Extract the (x, y) coordinate from the center of the cell holding the provided text.  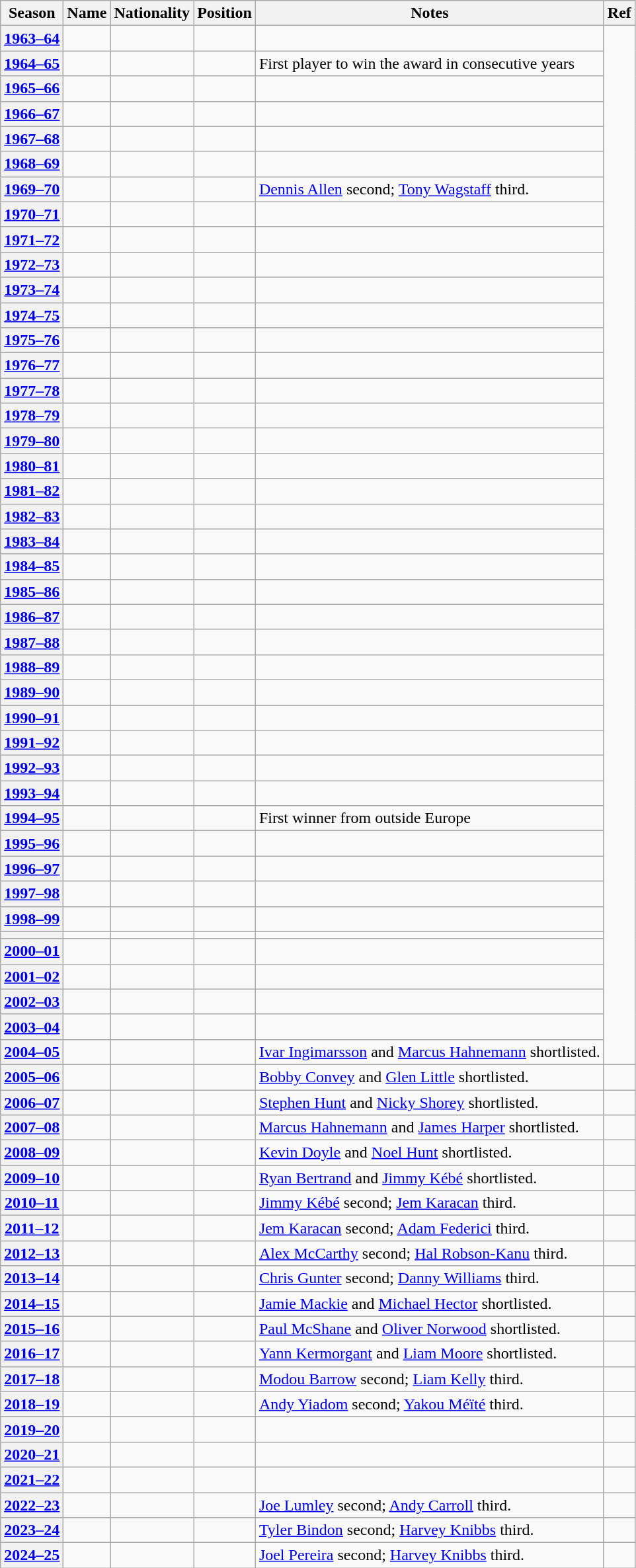
2015–16 (32, 1329)
1991–92 (32, 743)
First winner from outside Europe (430, 818)
1969–70 (32, 189)
Andy Yiadom second; Yakou Méïté third. (430, 1404)
1967–68 (32, 139)
2013–14 (32, 1278)
Modou Barrow second; Liam Kelly third. (430, 1379)
2019–20 (32, 1429)
Joel Pereira second; Harvey Knibbs third. (430, 1555)
Marcus Hahnemann and James Harper shortlisted. (430, 1128)
Paul McShane and Oliver Norwood shortlisted. (430, 1329)
Chris Gunter second; Danny Williams third. (430, 1278)
Yann Kermorgant and Liam Moore shortlisted. (430, 1354)
1992–93 (32, 768)
2005–06 (32, 1077)
1997–98 (32, 894)
Season (32, 13)
Joe Lumley second; Andy Carroll third. (430, 1505)
2022–23 (32, 1505)
1988–89 (32, 667)
2008–09 (32, 1153)
1968–69 (32, 164)
1973–74 (32, 290)
2009–10 (32, 1178)
1976–77 (32, 366)
1977–78 (32, 391)
1998–99 (32, 919)
1995–96 (32, 843)
Bobby Convey and Glen Little shortlisted. (430, 1077)
1984–85 (32, 567)
2011–12 (32, 1228)
1981–82 (32, 491)
1986–87 (32, 617)
2018–19 (32, 1404)
Name (87, 13)
1975–76 (32, 340)
Ivar Ingimarsson and Marcus Hahnemann shortlisted. (430, 1052)
1990–91 (32, 717)
Nationality (152, 13)
2023–24 (32, 1530)
Jamie Mackie and Michael Hector shortlisted. (430, 1304)
Jem Karacan second; Adam Federici third. (430, 1228)
2010–11 (32, 1203)
2016–17 (32, 1354)
1994–95 (32, 818)
1979–80 (32, 441)
First player to win the award in consecutive years (430, 63)
2000–01 (32, 951)
1972–73 (32, 264)
1966–67 (32, 114)
1963–64 (32, 38)
1964–65 (32, 63)
2007–08 (32, 1128)
2017–18 (32, 1379)
2014–15 (32, 1304)
Dennis Allen second; Tony Wagstaff third. (430, 189)
Alex McCarthy second; Hal Robson-Kanu third. (430, 1253)
2020–21 (32, 1454)
1978–79 (32, 416)
2024–25 (32, 1555)
2004–05 (32, 1052)
1971–72 (32, 239)
1980–81 (32, 466)
1970–71 (32, 214)
Jimmy Kébé second; Jem Karacan third. (430, 1203)
Ryan Bertrand and Jimmy Kébé shortlisted. (430, 1178)
2002–03 (32, 1001)
2001–02 (32, 976)
2006–07 (32, 1102)
1996–97 (32, 869)
1965–66 (32, 89)
Notes (430, 13)
1983–84 (32, 541)
1974–75 (32, 315)
2003–04 (32, 1027)
1987–88 (32, 642)
Stephen Hunt and Nicky Shorey shortlisted. (430, 1102)
1982–83 (32, 516)
Kevin Doyle and Noel Hunt shortlisted. (430, 1153)
2021–22 (32, 1479)
1993–94 (32, 793)
Position (225, 13)
Tyler Bindon second; Harvey Knibbs third. (430, 1530)
1989–90 (32, 692)
1985–86 (32, 592)
2012–13 (32, 1253)
Ref (619, 13)
